Extract the (X, Y) coordinate from the center of the cell holding the provided text.  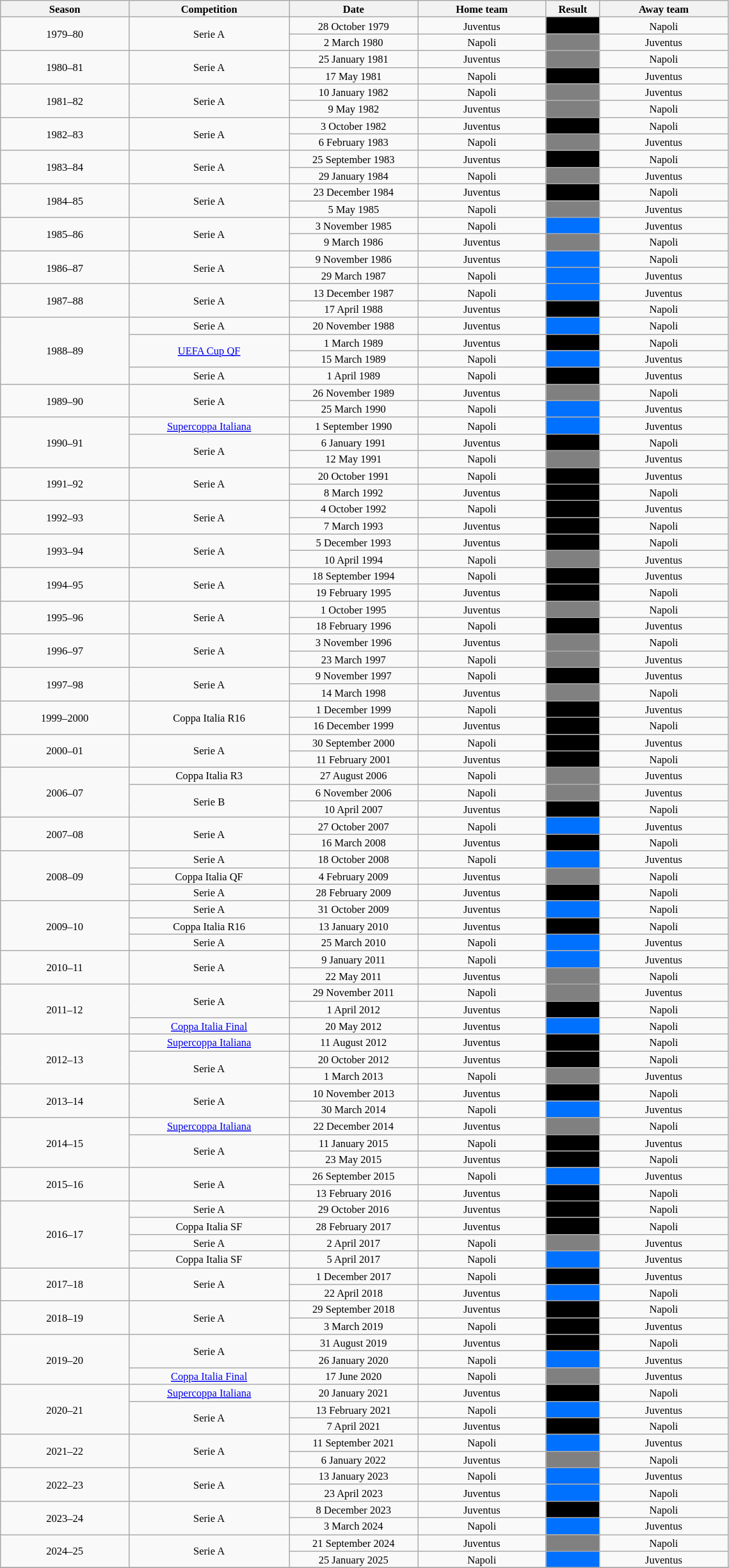
1999–2000 (65, 717)
18 February 1996 (353, 626)
20 October 2012 (353, 1059)
1 October 1995 (353, 609)
23 December 1984 (353, 192)
2013–14 (65, 1101)
1982–83 (65, 134)
26 November 1989 (353, 392)
1984–85 (65, 200)
2024–25 (65, 1551)
2015–16 (65, 1184)
25 March 2010 (353, 942)
Season (65, 9)
4 October 1992 (353, 509)
15 March 1989 (353, 359)
Competition (209, 9)
28 February 2017 (353, 1226)
20 October 1991 (353, 475)
1 March 1989 (353, 342)
2 April 2017 (353, 1242)
2023–24 (65, 1517)
26 September 2015 (353, 1176)
11 August 2012 (353, 1043)
27 August 2006 (353, 776)
9 March 1986 (353, 242)
30 September 2000 (353, 743)
1981–82 (65, 100)
28 February 2009 (353, 892)
1 March 2013 (353, 1076)
2000–01 (65, 751)
5 April 2017 (353, 1259)
20 November 1988 (353, 326)
13 January 2023 (353, 1476)
23 April 2023 (353, 1493)
2021–22 (65, 1451)
31 August 2019 (353, 1343)
25 March 1990 (353, 409)
1989–90 (65, 400)
13 December 1987 (353, 292)
30 March 2014 (353, 1109)
Serie B (209, 801)
23 March 1997 (353, 659)
27 October 2007 (353, 826)
1997–98 (65, 684)
11 February 2001 (353, 759)
14 March 1998 (353, 692)
1993–94 (65, 551)
Coppa Italia R3 (209, 776)
21 September 2024 (353, 1542)
2016–17 (65, 1234)
2018–19 (65, 1318)
29 March 1987 (353, 276)
1994–95 (65, 584)
11 January 2015 (353, 1143)
3 November 1985 (353, 226)
1986–87 (65, 267)
1988–89 (65, 351)
20 May 2012 (353, 1026)
29 September 2018 (353, 1310)
28 October 1979 (353, 26)
16 December 1999 (353, 725)
1995–96 (65, 617)
8 December 2023 (353, 1509)
1979–80 (65, 34)
2011–12 (65, 1009)
1992–93 (65, 518)
22 May 2011 (353, 976)
2007–08 (65, 834)
31 October 2009 (353, 909)
1980–81 (65, 67)
2022–23 (65, 1484)
7 April 2021 (353, 1426)
1990–91 (65, 442)
3 March 2019 (353, 1326)
22 December 2014 (353, 1126)
Result (573, 9)
9 January 2011 (353, 959)
13 February 2016 (353, 1192)
26 January 2020 (353, 1359)
2008–09 (65, 876)
1985–86 (65, 234)
1 September 1990 (353, 425)
18 September 1994 (353, 576)
5 May 1985 (353, 209)
1 April 1989 (353, 376)
17 May 1981 (353, 75)
13 January 2010 (353, 926)
10 April 2007 (353, 809)
2020–21 (65, 1409)
1 December 1999 (353, 709)
29 January 1984 (353, 175)
6 January 1991 (353, 442)
3 October 1982 (353, 125)
1 December 2017 (353, 1276)
18 October 2008 (353, 859)
17 April 1988 (353, 309)
2 March 1980 (353, 42)
3 November 1996 (353, 642)
UEFA Cup QF (209, 351)
23 May 2015 (353, 1159)
7 March 1993 (353, 526)
1991–92 (65, 484)
20 January 2021 (353, 1393)
13 February 2021 (353, 1409)
2012–13 (65, 1059)
Coppa Italia QF (209, 876)
9 May 1982 (353, 109)
29 November 2011 (353, 992)
6 November 2006 (353, 793)
10 April 1994 (353, 559)
6 February 1983 (353, 142)
17 June 2020 (353, 1376)
2009–10 (65, 926)
2014–15 (65, 1143)
Away team (664, 9)
10 January 1982 (353, 92)
4 February 2009 (353, 876)
12 May 1991 (353, 459)
29 October 2016 (353, 1209)
3 March 2024 (353, 1526)
Home team (483, 9)
1996–97 (65, 651)
22 April 2018 (353, 1293)
1 April 2012 (353, 1009)
1983–84 (65, 167)
2010–11 (65, 967)
6 January 2022 (353, 1459)
Date (353, 9)
25 September 1983 (353, 159)
8 March 1992 (353, 493)
1987–88 (65, 301)
2017–18 (65, 1285)
5 December 1993 (353, 542)
16 March 2008 (353, 843)
2019–20 (65, 1359)
25 January 1981 (353, 59)
19 February 1995 (353, 592)
25 January 2025 (353, 1560)
9 November 1986 (353, 259)
10 November 2013 (353, 1093)
2006–07 (65, 793)
11 September 2021 (353, 1443)
9 November 1997 (353, 676)
